Return [x, y] of the center of cell containing provided text 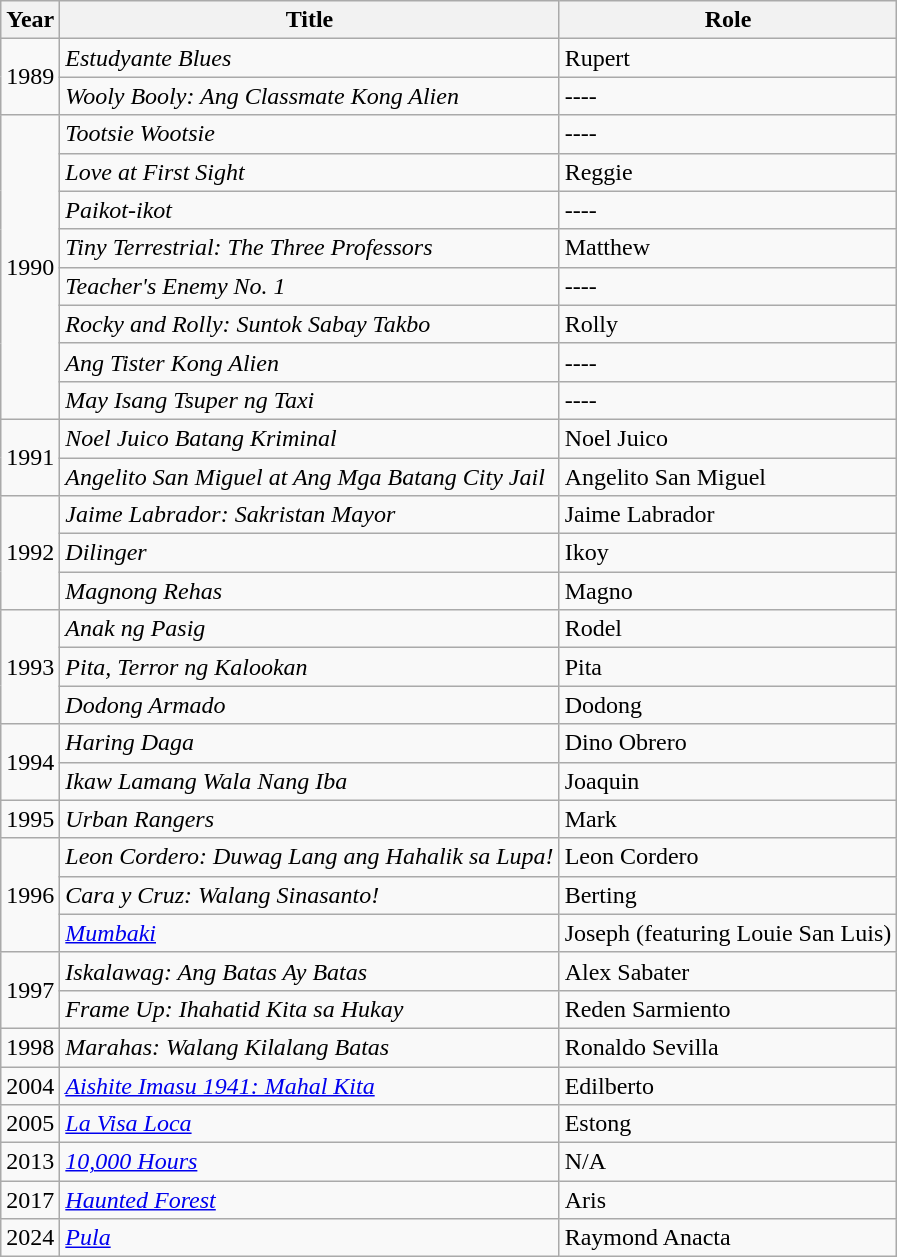
Raymond Anacta [728, 1238]
Anak ng Pasig [310, 629]
Leon Cordero [728, 857]
Alex Sabater [728, 971]
Leon Cordero: Duwag Lang ang Hahalik sa Lupa! [310, 857]
1989 [30, 77]
Estong [728, 1124]
Joseph (featuring Louie San Luis) [728, 933]
Noel Juico [728, 438]
Ikaw Lamang Wala Nang Iba [310, 781]
Ronaldo Sevilla [728, 1047]
Haring Daga [310, 743]
Pula [310, 1238]
Marahas: Walang Kilalang Batas [310, 1047]
Noel Juico Batang Kriminal [310, 438]
Dilinger [310, 553]
Title [310, 20]
Haunted Forest [310, 1200]
2004 [30, 1085]
La Visa Loca [310, 1124]
Role [728, 20]
Paikot-ikot [310, 210]
Dino Obrero [728, 743]
10,000 Hours [310, 1162]
Pita [728, 667]
1990 [30, 267]
Dodong [728, 705]
Love at First Sight [310, 172]
Angelito San Miguel [728, 477]
Aris [728, 1200]
1995 [30, 819]
Berting [728, 895]
Rodel [728, 629]
Reggie [728, 172]
1993 [30, 667]
Magnong Rehas [310, 591]
May Isang Tsuper ng Taxi [310, 400]
Matthew [728, 248]
Pita, Terror ng Kalookan [310, 667]
Jaime Labrador: Sakristan Mayor [310, 515]
Wooly Booly: Ang Classmate Kong Alien [310, 96]
Rupert [728, 58]
Mark [728, 819]
Aishite Imasu 1941: Mahal Kita [310, 1085]
Year [30, 20]
1997 [30, 990]
2005 [30, 1124]
Tootsie Wootsie [310, 134]
1998 [30, 1047]
Ang Tister Kong Alien [310, 362]
Mumbaki [310, 933]
2024 [30, 1238]
2017 [30, 1200]
Ikoy [728, 553]
1996 [30, 895]
Urban Rangers [310, 819]
2013 [30, 1162]
Magno [728, 591]
Angelito San Miguel at Ang Mga Batang City Jail [310, 477]
Jaime Labrador [728, 515]
Teacher's Enemy No. 1 [310, 286]
Estudyante Blues [310, 58]
Cara y Cruz: Walang Sinasanto! [310, 895]
N/A [728, 1162]
Dodong Armado [310, 705]
Rolly [728, 324]
Rocky and Rolly: Suntok Sabay Takbo [310, 324]
1992 [30, 553]
Edilberto [728, 1085]
Reden Sarmiento [728, 1009]
Frame Up: Ihahatid Kita sa Hukay [310, 1009]
1991 [30, 457]
Tiny Terrestrial: The Three Professors [310, 248]
Joaquin [728, 781]
Iskalawag: Ang Batas Ay Batas [310, 971]
1994 [30, 762]
